Locate the cell with the specified text and output its [x, y] center coordinate. 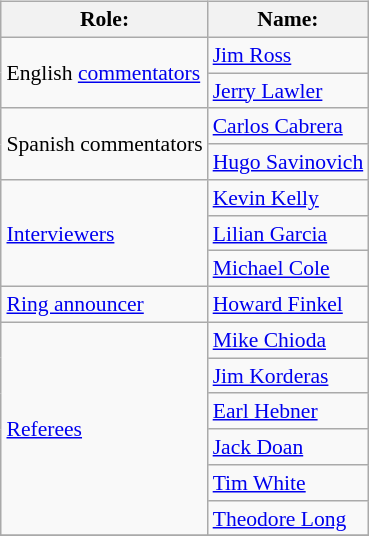
Jim Ross [288, 55]
Michael Cole [288, 269]
Jack Doan [288, 447]
Howard Finkel [288, 305]
Kevin Kelly [288, 198]
Interviewers [104, 234]
Mike Chioda [288, 340]
Earl Hebner [288, 411]
Role: [104, 20]
Hugo Savinovich [288, 162]
Referees [104, 429]
Tim White [288, 483]
Name: [288, 20]
Jerry Lawler [288, 91]
Theodore Long [288, 518]
Jim Korderas [288, 376]
Ring announcer [104, 305]
Carlos Cabrera [288, 126]
Lilian Garcia [288, 233]
English commentators [104, 72]
Spanish commentators [104, 144]
